Return [X, Y] of the center of cell containing provided text 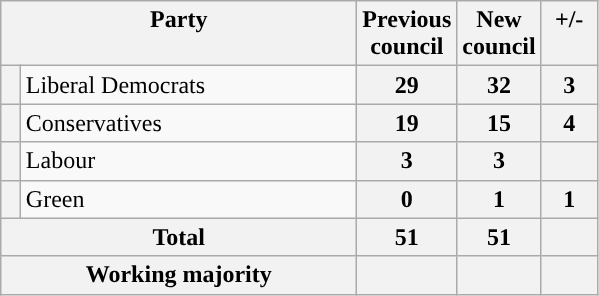
19 [407, 123]
4 [569, 123]
Conservatives [188, 123]
Previous council [407, 34]
Labour [188, 161]
32 [499, 85]
Working majority [179, 275]
0 [407, 199]
New council [499, 34]
Total [179, 237]
15 [499, 123]
Green [188, 199]
+/- [569, 34]
Party [179, 34]
29 [407, 85]
Liberal Democrats [188, 85]
